Extract the [x, y] coordinate from the center of the cell holding the provided text.  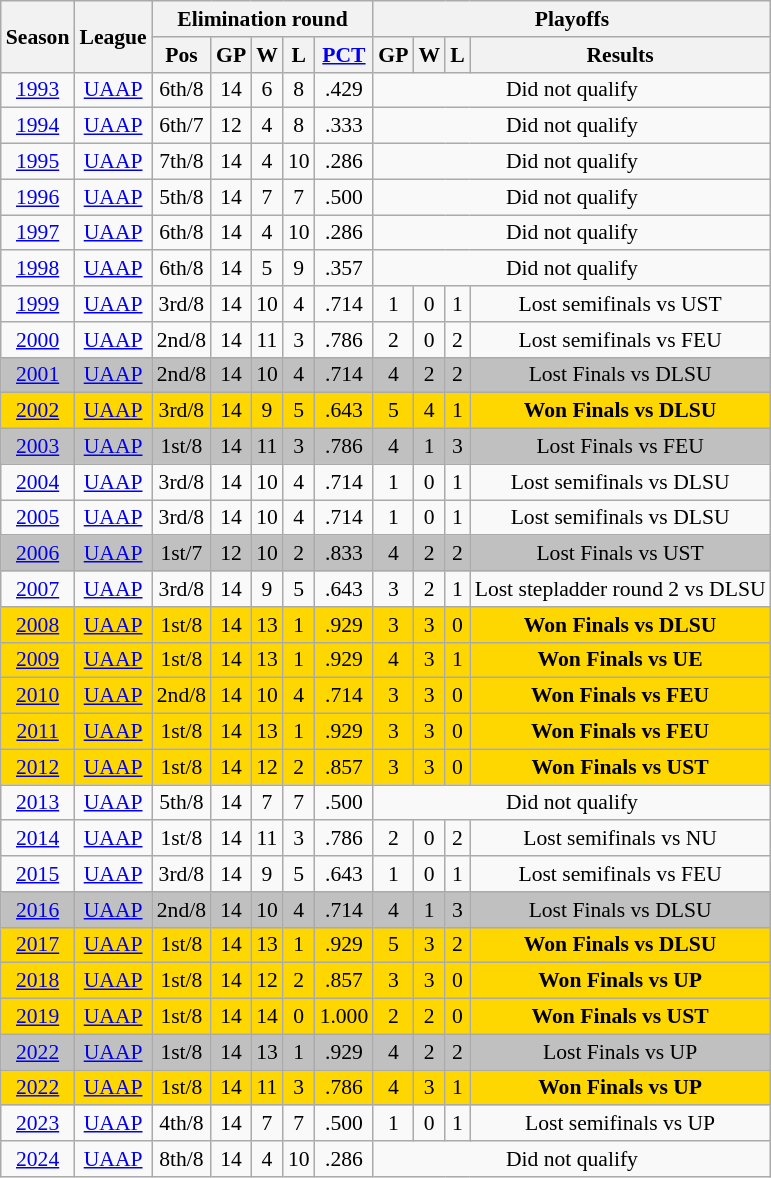
Lost semifinals vs UST [620, 304]
2008 [38, 625]
2009 [38, 660]
Lost stepladder round 2 vs DLSU [620, 589]
Pos [182, 55]
1995 [38, 162]
2015 [38, 874]
2000 [38, 340]
6th/7 [182, 126]
.429 [344, 90]
2003 [38, 447]
8th/8 [182, 1159]
2013 [38, 803]
1994 [38, 126]
Results [620, 55]
Lost semifinals vs UP [620, 1124]
2018 [38, 981]
Lost semifinals vs NU [620, 839]
Lost Finals vs UP [620, 1052]
2017 [38, 945]
2005 [38, 518]
League [112, 36]
1998 [38, 269]
Lost Finals vs UST [620, 554]
7th/8 [182, 162]
2023 [38, 1124]
2001 [38, 375]
2024 [38, 1159]
Won Finals vs UE [620, 660]
2014 [38, 839]
2012 [38, 767]
1st/7 [182, 554]
2007 [38, 589]
.333 [344, 126]
2019 [38, 1017]
1.000 [344, 1017]
2011 [38, 732]
1999 [38, 304]
4th/8 [182, 1124]
2002 [38, 411]
Elimination round [263, 19]
Playoffs [572, 19]
2004 [38, 482]
6 [267, 90]
Lost Finals vs FEU [620, 447]
2006 [38, 554]
Season [38, 36]
1996 [38, 197]
.357 [344, 269]
1993 [38, 90]
.833 [344, 554]
2010 [38, 696]
2016 [38, 910]
1997 [38, 233]
PCT [344, 55]
